Extract the (x, y) coordinate from the center of the cell holding the provided text.  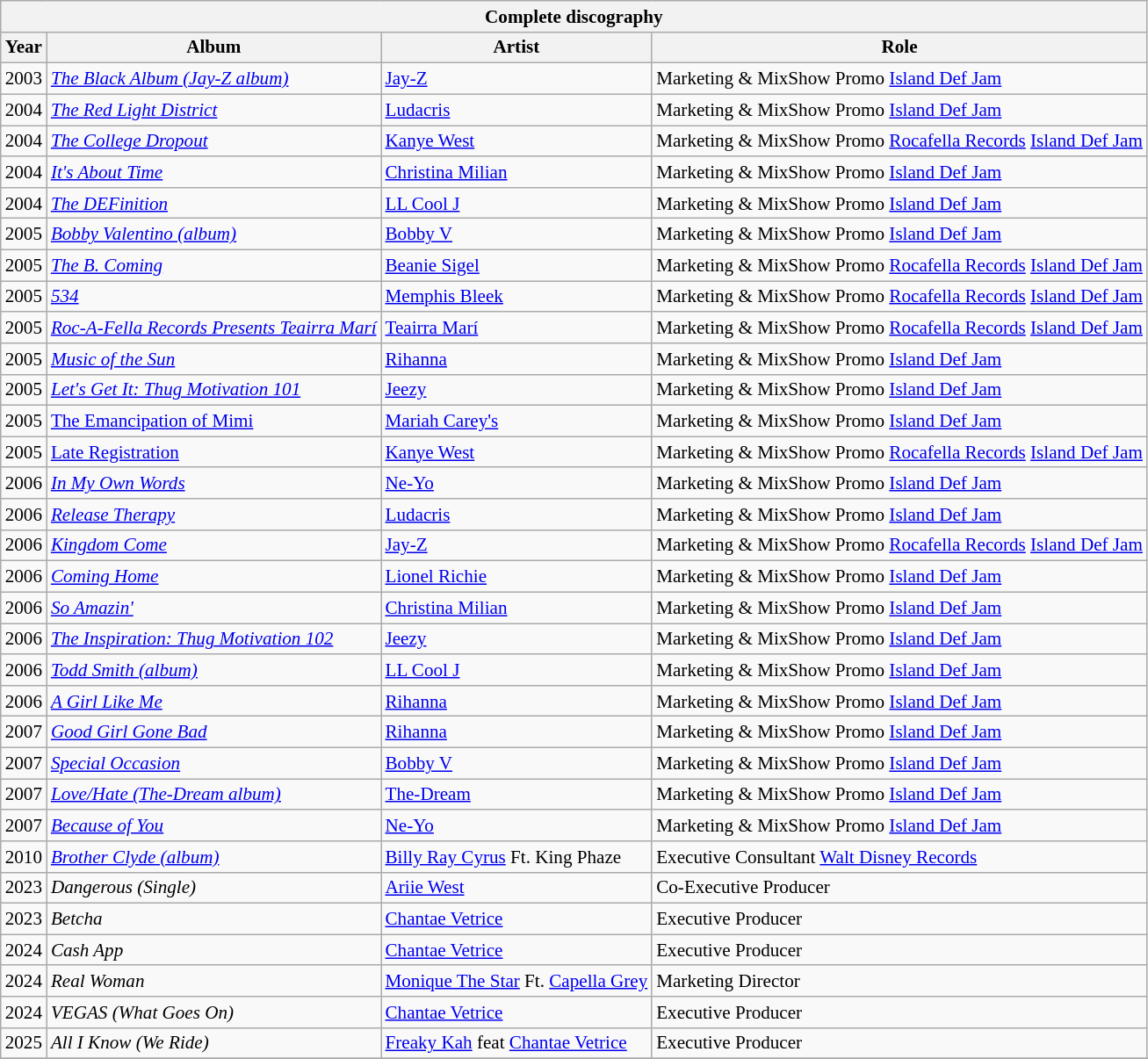
The College Dropout (214, 140)
Memphis Bleek (516, 297)
VEGAS (What Goes On) (214, 1012)
Love/Hate (The-Dream album) (214, 794)
2025 (24, 1043)
Music of the Sun (214, 358)
Billy Ray Cyrus Ft. King Phaze (516, 857)
2010 (24, 857)
Coming Home (214, 576)
The Emancipation of Mimi (214, 421)
Ariie West (516, 887)
Brother Clyde (album) (214, 857)
Beanie Sigel (516, 265)
Freaky Kah feat Chantae Vetrice (516, 1043)
A Girl Like Me (214, 701)
Special Occasion (214, 762)
So Amazin' (214, 608)
The-Dream (516, 794)
Because of You (214, 825)
The DEFinition (214, 202)
The B. Coming (214, 265)
Monique The Star Ft. Capella Grey (516, 980)
Lionel Richie (516, 576)
Co-Executive Producer (899, 887)
Marketing Director (899, 980)
The Red Light District (214, 109)
534 (214, 297)
Real Woman (214, 980)
In My Own Words (214, 483)
Bobby Valentino (album) (214, 234)
Release Therapy (214, 515)
Complete discography (574, 16)
Mariah Carey's (516, 421)
2003 (24, 79)
Betcha (214, 919)
Artist (516, 47)
Role (899, 47)
Dangerous (Single) (214, 887)
Teairra Marí (516, 327)
Kingdom Come (214, 544)
Executive Consultant Walt Disney Records (899, 857)
The Inspiration: Thug Motivation 102 (214, 639)
Album (214, 47)
The Black Album (Jay-Z album) (214, 79)
Year (24, 47)
Let's Get It: Thug Motivation 101 (214, 390)
Cash App (214, 950)
All I Know (We Ride) (214, 1043)
It's About Time (214, 172)
Good Girl Gone Bad (214, 732)
Roc-A-Fella Records Presents Teairra Marí (214, 327)
Late Registration (214, 451)
Todd Smith (album) (214, 669)
